Output the (x, y) coordinate of the center of the cell containing the given text.  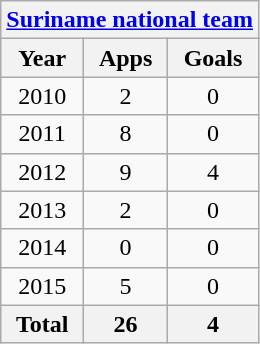
Total (42, 324)
Year (42, 58)
8 (126, 134)
2011 (42, 134)
2015 (42, 286)
5 (126, 286)
Suriname national team (130, 20)
Goals (214, 58)
9 (126, 172)
26 (126, 324)
Apps (126, 58)
2012 (42, 172)
2010 (42, 96)
2013 (42, 210)
2014 (42, 248)
